Capture the cell that displays the provided text and extract its [x, y] central coordinate. 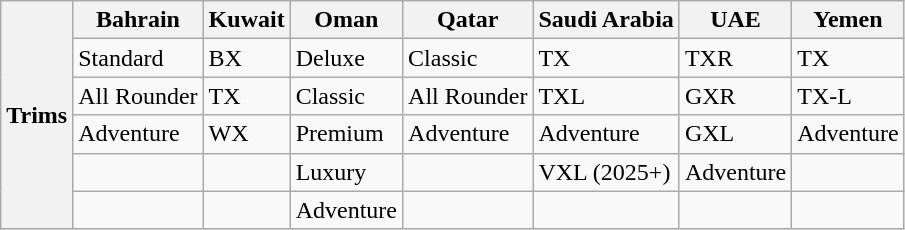
TXL [606, 96]
Bahrain [138, 20]
Trims [37, 115]
Deluxe [346, 58]
Kuwait [246, 20]
Standard [138, 58]
Oman [346, 20]
Yemen [848, 20]
BX [246, 58]
TXR [735, 58]
GXR [735, 96]
UAE [735, 20]
Luxury [346, 172]
Saudi Arabia [606, 20]
TX-L [848, 96]
GXL [735, 134]
Qatar [468, 20]
VXL (2025+) [606, 172]
WX [246, 134]
Premium [346, 134]
